Extract the (X, Y) coordinate from the center of the cell holding the provided text.  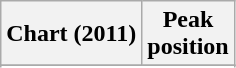
Chart (2011) (72, 34)
Peakposition (188, 34)
